Locate the cell with the specified text and output its (x, y) center coordinate. 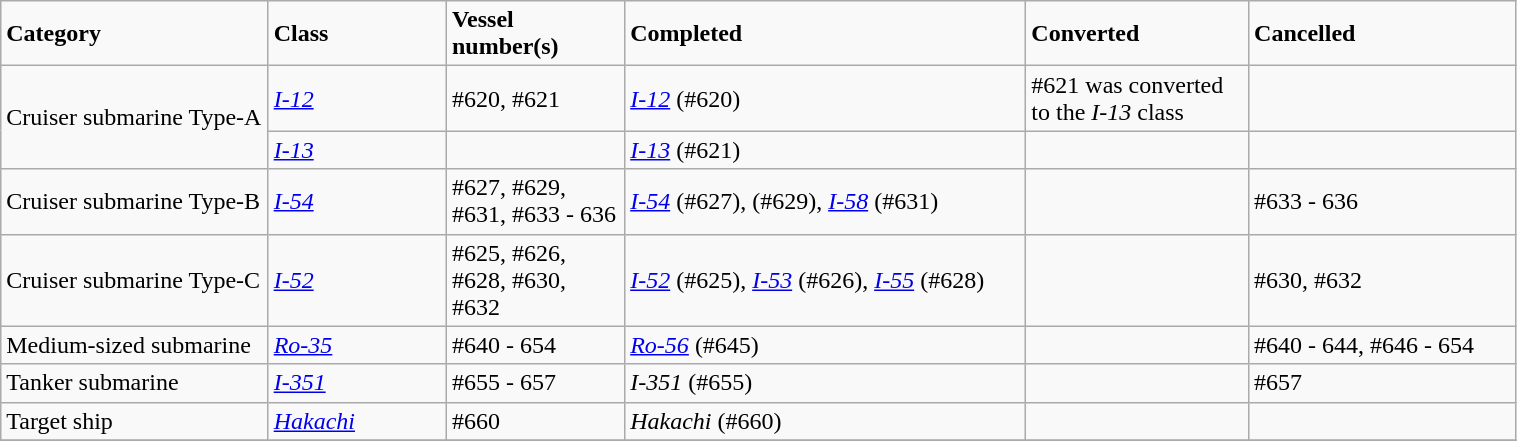
Target ship (134, 421)
#630, #632 (1382, 280)
Ro-35 (357, 345)
I-12 (357, 98)
#660 (535, 421)
Vessel number(s) (535, 34)
Class (357, 34)
Cruiser submarine Type-B (134, 202)
Ro-56 (#645) (826, 345)
#640 - 654 (535, 345)
I-351 (#655) (826, 383)
Cruiser submarine Type-A (134, 118)
#640 - 644, #646 - 654 (1382, 345)
I-12 (#620) (826, 98)
#627, #629, #631, #633 - 636 (535, 202)
#621 was converted to the I-13 class (1138, 98)
#620, #621 (535, 98)
Medium-sized submarine (134, 345)
Cancelled (1382, 34)
I-54 (357, 202)
I-54 (#627), (#629), I-58 (#631) (826, 202)
I-13 (#621) (826, 150)
I-351 (357, 383)
Tanker submarine (134, 383)
I-52 (#625), I-53 (#626), I-55 (#628) (826, 280)
I-52 (357, 280)
#625, #626, #628, #630, #632 (535, 280)
#657 (1382, 383)
Hakachi (357, 421)
#633 - 636 (1382, 202)
Converted (1138, 34)
Cruiser submarine Type-C (134, 280)
Completed (826, 34)
#655 - 657 (535, 383)
Category (134, 34)
I-13 (357, 150)
Hakachi (#660) (826, 421)
